Return (x, y) of the center of cell containing provided text 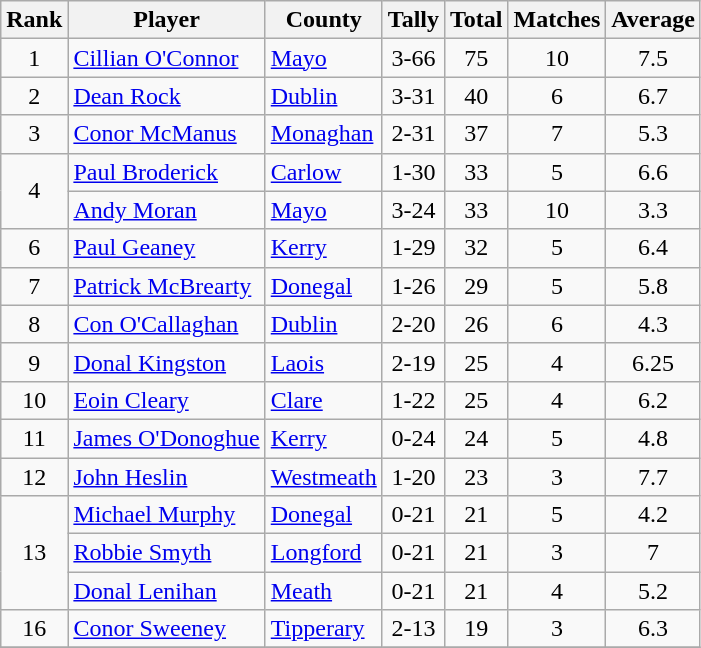
23 (477, 477)
5.3 (654, 134)
5.8 (654, 286)
Patrick McBrearty (166, 286)
1-29 (413, 248)
Cillian O'Connor (166, 58)
Meath (324, 591)
6.3 (654, 629)
5.2 (654, 591)
James O'Donoghue (166, 438)
29 (477, 286)
Donal Kingston (166, 362)
19 (477, 629)
8 (34, 324)
Robbie Smyth (166, 553)
37 (477, 134)
40 (477, 96)
24 (477, 438)
13 (34, 553)
Paul Geaney (166, 248)
2-20 (413, 324)
2-31 (413, 134)
Con O'Callaghan (166, 324)
1-30 (413, 172)
2-13 (413, 629)
1 (34, 58)
9 (34, 362)
6.7 (654, 96)
11 (34, 438)
7.5 (654, 58)
2 (34, 96)
4.2 (654, 515)
1-22 (413, 400)
1-26 (413, 286)
3-24 (413, 210)
Total (477, 20)
26 (477, 324)
75 (477, 58)
Paul Broderick (166, 172)
John Heslin (166, 477)
Conor Sweeney (166, 629)
Monaghan (324, 134)
0-24 (413, 438)
Laois (324, 362)
2-19 (413, 362)
6.2 (654, 400)
6.25 (654, 362)
Carlow (324, 172)
Average (654, 20)
Tally (413, 20)
Donal Lenihan (166, 591)
Andy Moran (166, 210)
6.4 (654, 248)
3.3 (654, 210)
Player (166, 20)
7.7 (654, 477)
6.6 (654, 172)
16 (34, 629)
4.3 (654, 324)
Clare (324, 400)
3-31 (413, 96)
Eoin Cleary (166, 400)
Westmeath (324, 477)
Matches (557, 20)
Tipperary (324, 629)
Michael Murphy (166, 515)
Rank (34, 20)
12 (34, 477)
4.8 (654, 438)
County (324, 20)
32 (477, 248)
1-20 (413, 477)
Dean Rock (166, 96)
Longford (324, 553)
Conor McManus (166, 134)
3-66 (413, 58)
